Provide the (x, y) coordinate of the cell's center where the given text is located.  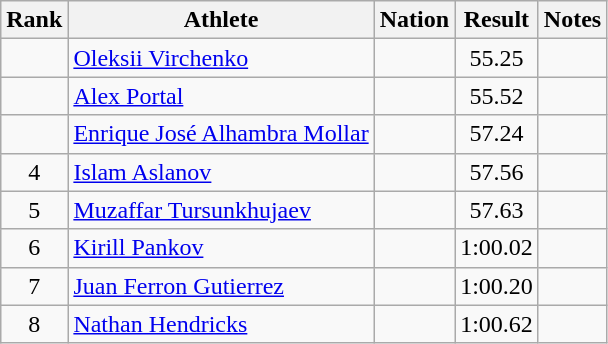
7 (34, 286)
Alex Portal (221, 96)
8 (34, 324)
55.25 (497, 58)
Enrique José Alhambra Mollar (221, 134)
Islam Aslanov (221, 172)
4 (34, 172)
55.52 (497, 96)
Rank (34, 20)
Nation (414, 20)
1:00.20 (497, 286)
Kirill Pankov (221, 248)
6 (34, 248)
Result (497, 20)
Muzaffar Tursunkhujaev (221, 210)
5 (34, 210)
57.56 (497, 172)
1:00.02 (497, 248)
1:00.62 (497, 324)
57.63 (497, 210)
Oleksii Virchenko (221, 58)
Juan Ferron Gutierrez (221, 286)
57.24 (497, 134)
Nathan Hendricks (221, 324)
Notes (572, 20)
Athlete (221, 20)
